Provide the [x, y] coordinate of the cell's center where the given text is located.  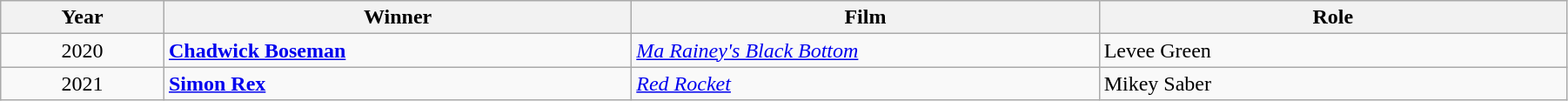
Levee Green [1333, 50]
Film [865, 17]
Simon Rex [397, 84]
Mikey Saber [1333, 84]
Role [1333, 17]
Red Rocket [865, 84]
Year [83, 17]
2020 [83, 50]
Chadwick Boseman [397, 50]
Ma Rainey's Black Bottom [865, 50]
Winner [397, 17]
2021 [83, 84]
